Determine the [X, Y] coordinate at the center of the cell enclosing the given text.  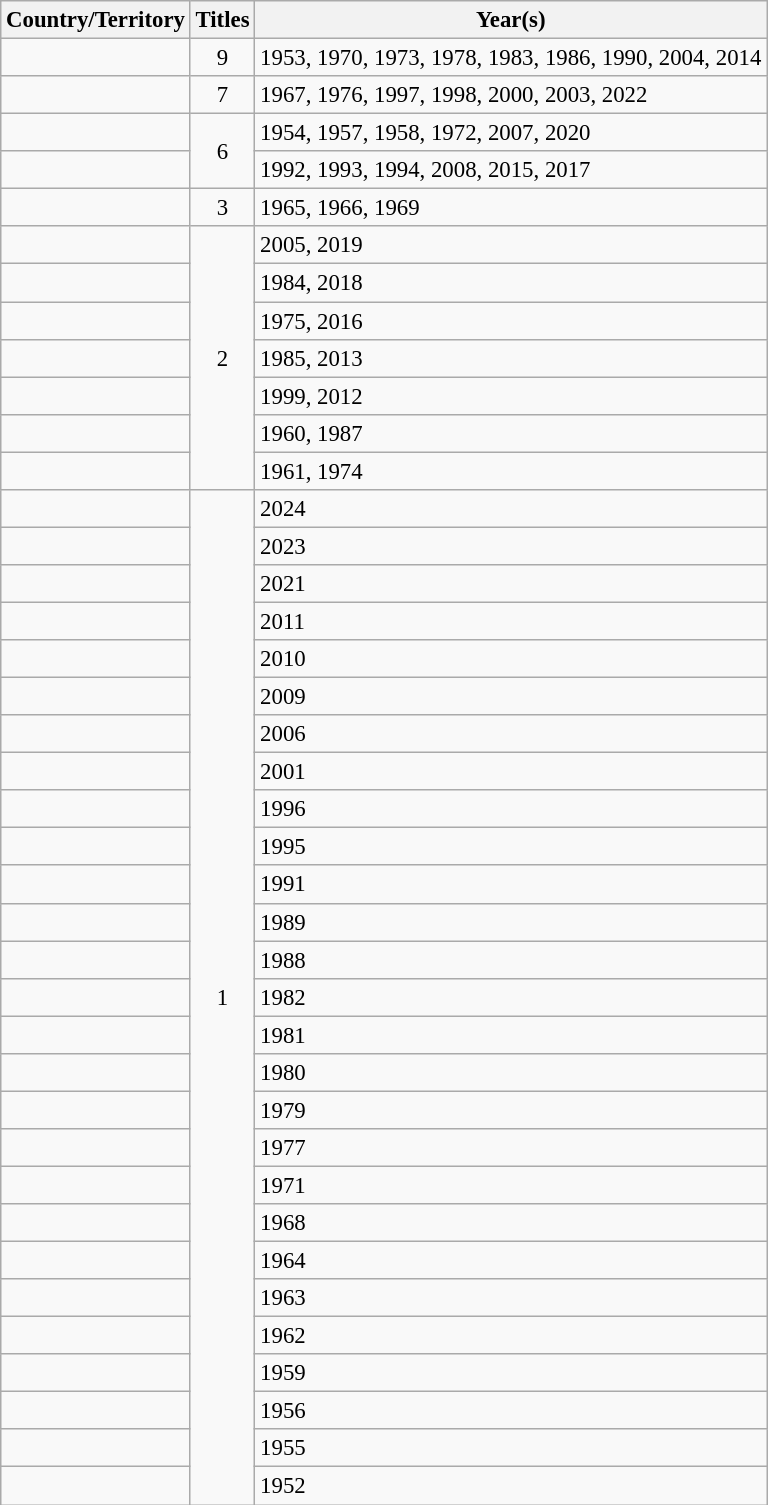
2001 [511, 772]
1956 [511, 1411]
1963 [511, 1298]
2011 [511, 621]
1 [222, 998]
1984, 2018 [511, 283]
1981 [511, 1035]
9 [222, 58]
Titles [222, 20]
1955 [511, 1449]
1989 [511, 922]
2006 [511, 734]
1995 [511, 847]
1982 [511, 997]
1975, 2016 [511, 321]
1954, 1957, 1958, 1972, 2007, 2020 [511, 133]
2 [222, 358]
2021 [511, 584]
2010 [511, 659]
2024 [511, 509]
1962 [511, 1336]
1996 [511, 809]
1961, 1974 [511, 471]
1952 [511, 1486]
6 [222, 152]
1992, 1993, 1994, 2008, 2015, 2017 [511, 170]
Country/Territory [96, 20]
1985, 2013 [511, 358]
2009 [511, 697]
2005, 2019 [511, 245]
1971 [511, 1185]
3 [222, 208]
Year(s) [511, 20]
1967, 1976, 1997, 1998, 2000, 2003, 2022 [511, 95]
1979 [511, 1110]
1953, 1970, 1973, 1978, 1983, 1986, 1990, 2004, 2014 [511, 58]
1960, 1987 [511, 433]
1964 [511, 1261]
1988 [511, 960]
1980 [511, 1073]
1991 [511, 885]
1959 [511, 1373]
1999, 2012 [511, 396]
1968 [511, 1223]
7 [222, 95]
2023 [511, 546]
1977 [511, 1148]
1965, 1966, 1969 [511, 208]
